Capture the cell that displays the provided text and extract its [X, Y] central coordinate. 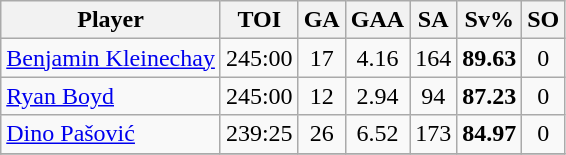
17 [322, 58]
89.63 [490, 58]
Dino Pašović [111, 134]
12 [322, 96]
164 [434, 58]
84.97 [490, 134]
173 [434, 134]
TOI [259, 20]
GA [322, 20]
239:25 [259, 134]
GAA [377, 20]
Sv% [490, 20]
Player [111, 20]
4.16 [377, 58]
94 [434, 96]
Ryan Boyd [111, 96]
2.94 [377, 96]
6.52 [377, 134]
87.23 [490, 96]
Benjamin Kleinechay [111, 58]
SA [434, 20]
SO [544, 20]
26 [322, 134]
